Return (X, Y) of the center of cell containing provided text 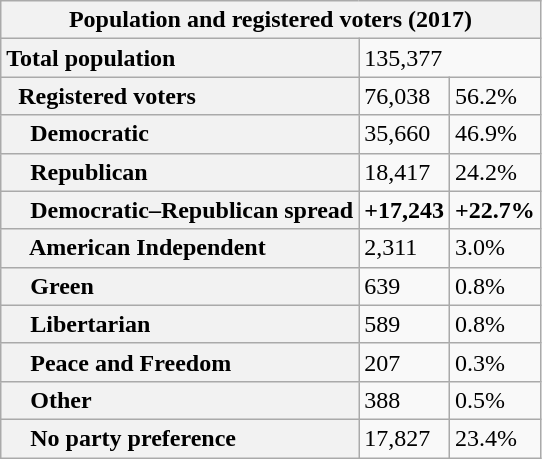
46.9% (494, 134)
Green (180, 286)
56.2% (494, 96)
207 (404, 362)
American Independent (180, 248)
0.3% (494, 362)
Total population (180, 58)
639 (404, 286)
0.5% (494, 400)
35,660 (404, 134)
Other (180, 400)
Republican (180, 172)
Democratic (180, 134)
17,827 (404, 438)
Peace and Freedom (180, 362)
3.0% (494, 248)
Registered voters (180, 96)
24.2% (494, 172)
No party preference (180, 438)
135,377 (450, 58)
76,038 (404, 96)
23.4% (494, 438)
Population and registered voters (2017) (270, 20)
+17,243 (404, 210)
Libertarian (180, 324)
Democratic–Republican spread (180, 210)
+22.7% (494, 210)
388 (404, 400)
2,311 (404, 248)
18,417 (404, 172)
589 (404, 324)
